Scan for the cell matching the given text and deliver its (X, Y) coordinate at center. 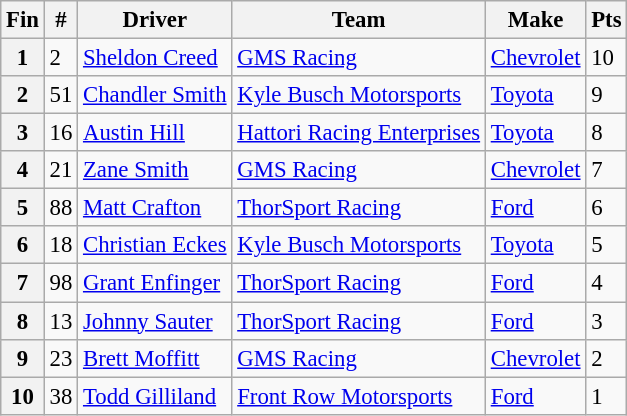
Fin (23, 20)
23 (60, 358)
Team (359, 20)
Sheldon Creed (155, 58)
16 (60, 133)
# (60, 20)
21 (60, 170)
Zane Smith (155, 170)
Brett Moffitt (155, 358)
38 (60, 396)
Make (535, 20)
Pts (606, 20)
Christian Eckes (155, 245)
51 (60, 95)
Johnny Sauter (155, 321)
Austin Hill (155, 133)
88 (60, 208)
Grant Enfinger (155, 283)
Matt Crafton (155, 208)
18 (60, 245)
Hattori Racing Enterprises (359, 133)
Driver (155, 20)
Chandler Smith (155, 95)
Todd Gilliland (155, 396)
98 (60, 283)
Front Row Motorsports (359, 396)
13 (60, 321)
